For the text-containing cell, return its midpoint in [x, y] coordinate format. 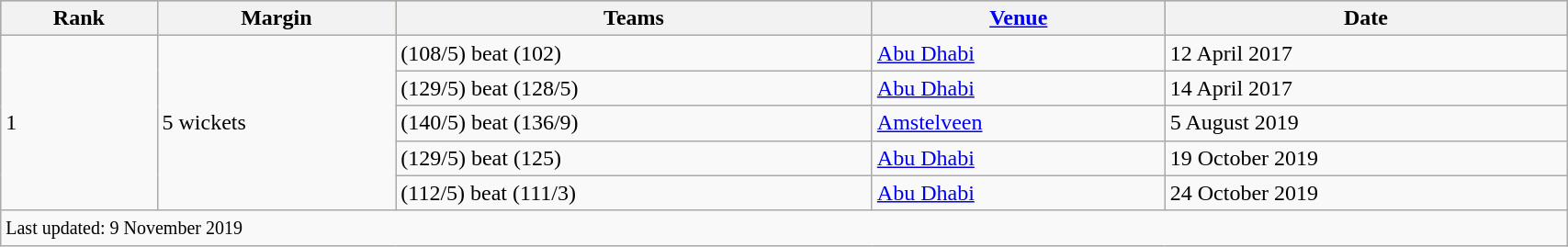
14 April 2017 [1365, 88]
1 [79, 123]
(108/5) beat (102) [634, 53]
Venue [1018, 18]
Date [1365, 18]
(129/5) beat (125) [634, 158]
Amstelveen [1018, 123]
Last updated: 9 November 2019 [784, 228]
Teams [634, 18]
19 October 2019 [1365, 158]
(112/5) beat (111/3) [634, 193]
5 August 2019 [1365, 123]
5 wickets [276, 123]
(129/5) beat (128/5) [634, 88]
Rank [79, 18]
(140/5) beat (136/9) [634, 123]
Margin [276, 18]
24 October 2019 [1365, 193]
12 April 2017 [1365, 53]
